Detect which cell encompasses the target text, then output its [X, Y] center coordinate. 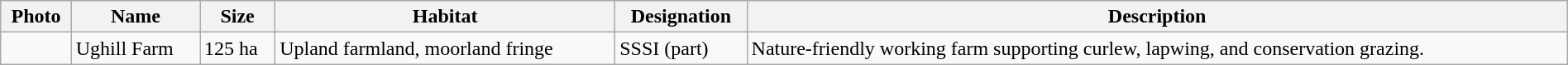
SSSI (part) [681, 48]
Habitat [445, 17]
Photo [36, 17]
Nature-friendly working farm supporting curlew, lapwing, and conservation grazing. [1157, 48]
Upland farmland, moorland fringe [445, 48]
125 ha [238, 48]
Designation [681, 17]
Description [1157, 17]
Name [136, 17]
Ughill Farm [136, 48]
Size [238, 17]
